Determine the (X, Y) coordinate at the center of the cell enclosing the given text.  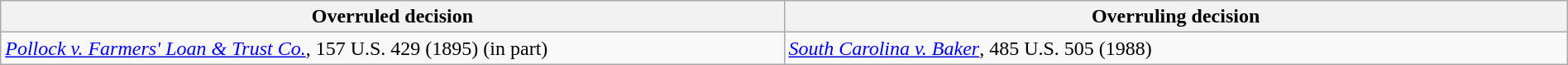
South Carolina v. Baker, 485 U.S. 505 (1988) (1176, 48)
Overruled decision (392, 17)
Pollock v. Farmers' Loan & Trust Co., 157 U.S. 429 (1895) (in part) (392, 48)
Overruling decision (1176, 17)
